Extract the (X, Y) coordinate from the center of the cell holding the provided text.  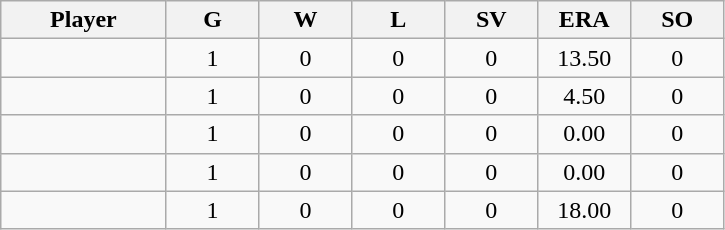
W (306, 20)
SV (492, 20)
Player (84, 20)
4.50 (584, 96)
ERA (584, 20)
G (212, 20)
18.00 (584, 210)
L (398, 20)
13.50 (584, 58)
SO (678, 20)
